From the cell containing the given text, extract its center point as [X, Y] coordinate. 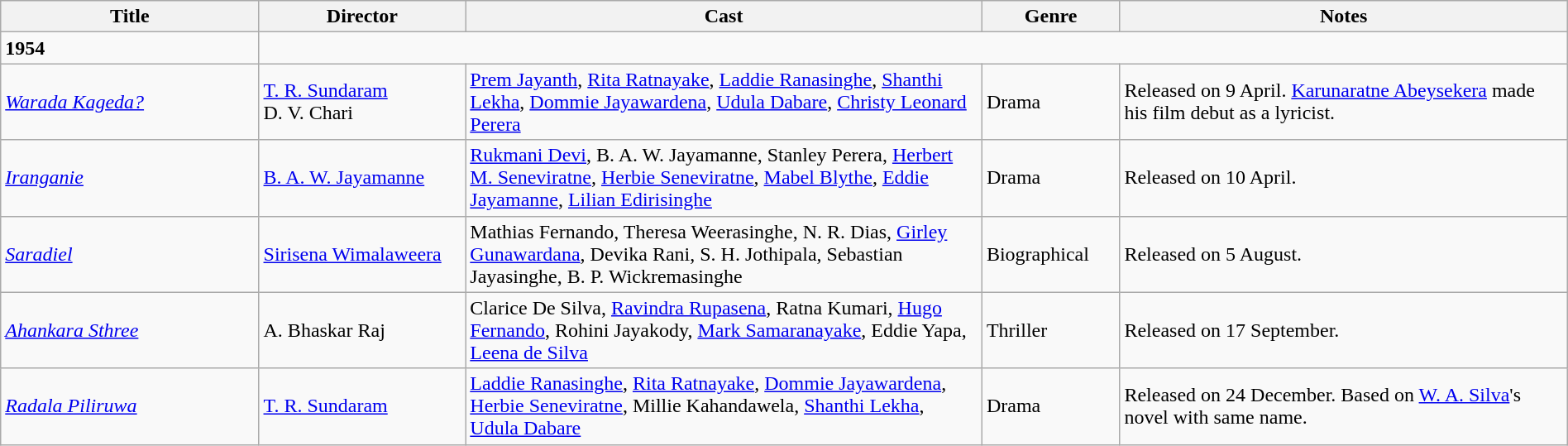
Thriller [1050, 330]
Biographical [1050, 254]
Released on 24 December. Based on W. A. Silva's novel with same name. [1343, 406]
Saradiel [130, 254]
T. R. Sundaram [362, 406]
A. Bhaskar Raj [362, 330]
Released on 10 April. [1343, 178]
Ahankara Sthree [130, 330]
Warada Kageda? [130, 102]
Clarice De Silva, Ravindra Rupasena, Ratna Kumari, Hugo Fernando, Rohini Jayakody, Mark Samaranayake, Eddie Yapa, Leena de Silva [724, 330]
Laddie Ranasinghe, Rita Ratnayake, Dommie Jayawardena, Herbie Seneviratne, Millie Kahandawela, Shanthi Lekha, Udula Dabare [724, 406]
Iranganie [130, 178]
Released on 17 September. [1343, 330]
Cast [724, 17]
Radala Piliruwa [130, 406]
Notes [1343, 17]
Director [362, 17]
Prem Jayanth, Rita Ratnayake, Laddie Ranasinghe, Shanthi Lekha, Dommie Jayawardena, Udula Dabare, Christy Leonard Perera [724, 102]
Genre [1050, 17]
T. R. Sundaram D. V. Chari [362, 102]
Released on 5 August. [1343, 254]
B. A. W. Jayamanne [362, 178]
1954 [130, 48]
Title [130, 17]
Released on 9 April. Karunaratne Abeysekera made his film debut as a lyricist. [1343, 102]
Mathias Fernando, Theresa Weerasinghe, N. R. Dias, Girley Gunawardana, Devika Rani, S. H. Jothipala, Sebastian Jayasinghe, B. P. Wickremasinghe [724, 254]
Sirisena Wimalaweera [362, 254]
Rukmani Devi, B. A. W. Jayamanne, Stanley Perera, Herbert M. Seneviratne, Herbie Seneviratne, Mabel Blythe, Eddie Jayamanne, Lilian Edirisinghe [724, 178]
